Return the (x, y) coordinate for the center point of the cell that contains the specified text.  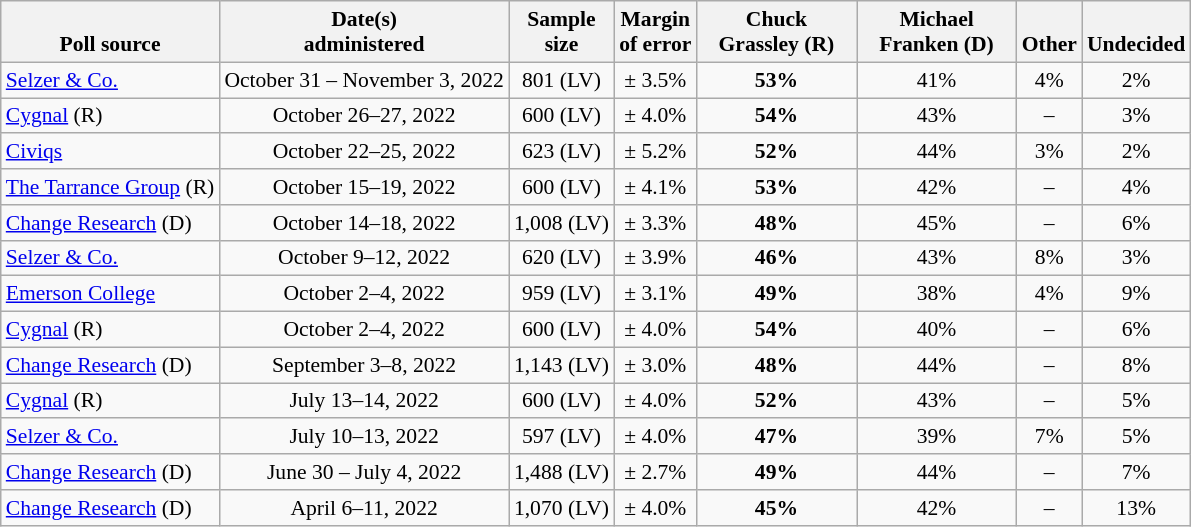
9% (1136, 294)
39% (936, 437)
Emerson College (110, 294)
April 6–11, 2022 (364, 508)
Undecided (1136, 32)
The Tarrance Group (R) (110, 187)
47% (776, 437)
1,070 (LV) (562, 508)
± 3.9% (655, 258)
623 (LV) (562, 152)
± 3.0% (655, 365)
1,488 (LV) (562, 472)
801 (LV) (562, 80)
± 3.3% (655, 223)
13% (1136, 508)
46% (776, 258)
Civiqs (110, 152)
October 15–19, 2022 (364, 187)
October 9–12, 2022 (364, 258)
41% (936, 80)
± 3.1% (655, 294)
July 10–13, 2022 (364, 437)
± 5.2% (655, 152)
Poll source (110, 32)
1,143 (LV) (562, 365)
1,008 (LV) (562, 223)
Date(s)administered (364, 32)
Samplesize (562, 32)
620 (LV) (562, 258)
Other (1050, 32)
October 31 – November 3, 2022 (364, 80)
± 4.1% (655, 187)
October 14–18, 2022 (364, 223)
June 30 – July 4, 2022 (364, 472)
40% (936, 330)
September 3–8, 2022 (364, 365)
597 (LV) (562, 437)
October 22–25, 2022 (364, 152)
959 (LV) (562, 294)
± 2.7% (655, 472)
MichaelFranken (D) (936, 32)
Marginof error (655, 32)
October 26–27, 2022 (364, 116)
± 3.5% (655, 80)
July 13–14, 2022 (364, 401)
38% (936, 294)
ChuckGrassley (R) (776, 32)
